Determine the [x, y] coordinate at the center of the cell enclosing the given text.  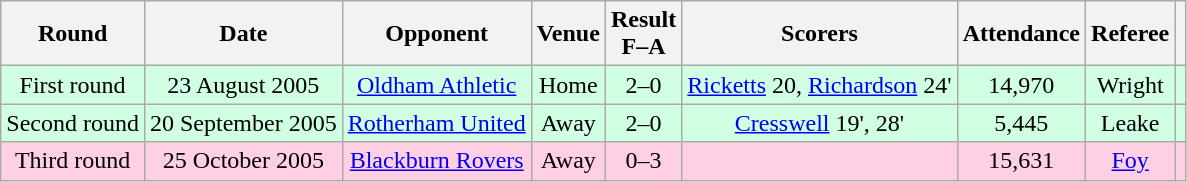
15,631 [1021, 161]
Rotherham United [436, 123]
25 October 2005 [243, 161]
Cresswell 19', 28' [820, 123]
First round [73, 85]
Ricketts 20, Richardson 24' [820, 85]
Venue [568, 34]
23 August 2005 [243, 85]
ResultF–A [643, 34]
Attendance [1021, 34]
Round [73, 34]
Second round [73, 123]
20 September 2005 [243, 123]
14,970 [1021, 85]
Blackburn Rovers [436, 161]
Scorers [820, 34]
Date [243, 34]
Foy [1130, 161]
Referee [1130, 34]
5,445 [1021, 123]
0–3 [643, 161]
Opponent [436, 34]
Oldham Athletic [436, 85]
Leake [1130, 123]
Wright [1130, 85]
Third round [73, 161]
Home [568, 85]
